For the text-containing cell, return its midpoint in (x, y) coordinate format. 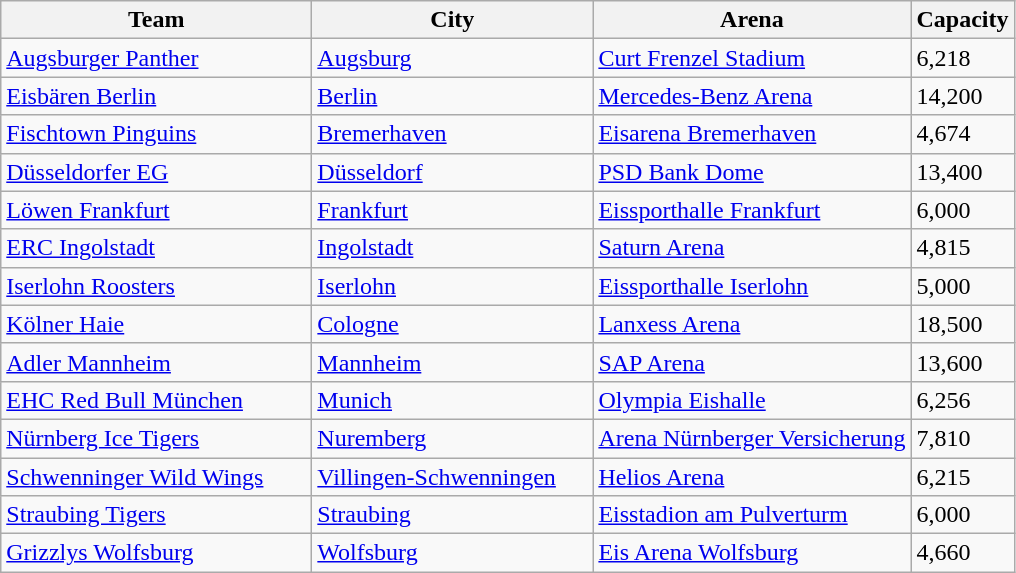
Augsburger Panther (156, 58)
Eissporthalle Frankfurt (752, 210)
SAP Arena (752, 362)
ERC Ingolstadt (156, 248)
Olympia Eishalle (752, 400)
Löwen Frankfurt (156, 210)
Nuremberg (452, 438)
Villingen-Schwenningen (452, 477)
4,674 (962, 134)
Berlin (452, 96)
13,400 (962, 172)
Düsseldorf (452, 172)
Nürnberg Ice Tigers (156, 438)
City (452, 20)
Team (156, 20)
7,810 (962, 438)
Iserlohn Roosters (156, 286)
Adler Mannheim (156, 362)
Düsseldorfer EG (156, 172)
Augsburg (452, 58)
5,000 (962, 286)
14,200 (962, 96)
Cologne (452, 324)
Eisarena Bremerhaven (752, 134)
Grizzlys Wolfsburg (156, 553)
Helios Arena (752, 477)
EHC Red Bull München (156, 400)
Capacity (962, 20)
6,215 (962, 477)
Ingolstadt (452, 248)
4,815 (962, 248)
6,256 (962, 400)
Munich (452, 400)
Schwenninger Wild Wings (156, 477)
Lanxess Arena (752, 324)
Straubing Tigers (156, 515)
Curt Frenzel Stadium (752, 58)
Arena Nürnberger Versicherung (752, 438)
Frankfurt (452, 210)
Saturn Arena (752, 248)
Eisbären Berlin (156, 96)
6,218 (962, 58)
Eissporthalle Iserlohn (752, 286)
Eis Arena Wolfsburg (752, 553)
Mercedes-Benz Arena (752, 96)
Eisstadion am Pulverturm (752, 515)
PSD Bank Dome (752, 172)
Fischtown Pinguins (156, 134)
Wolfsburg (452, 553)
Iserlohn (452, 286)
13,600 (962, 362)
Kölner Haie (156, 324)
4,660 (962, 553)
Arena (752, 20)
18,500 (962, 324)
Straubing (452, 515)
Bremerhaven (452, 134)
Mannheim (452, 362)
